Return the [x, y] coordinate for the center point of the cell that contains the specified text.  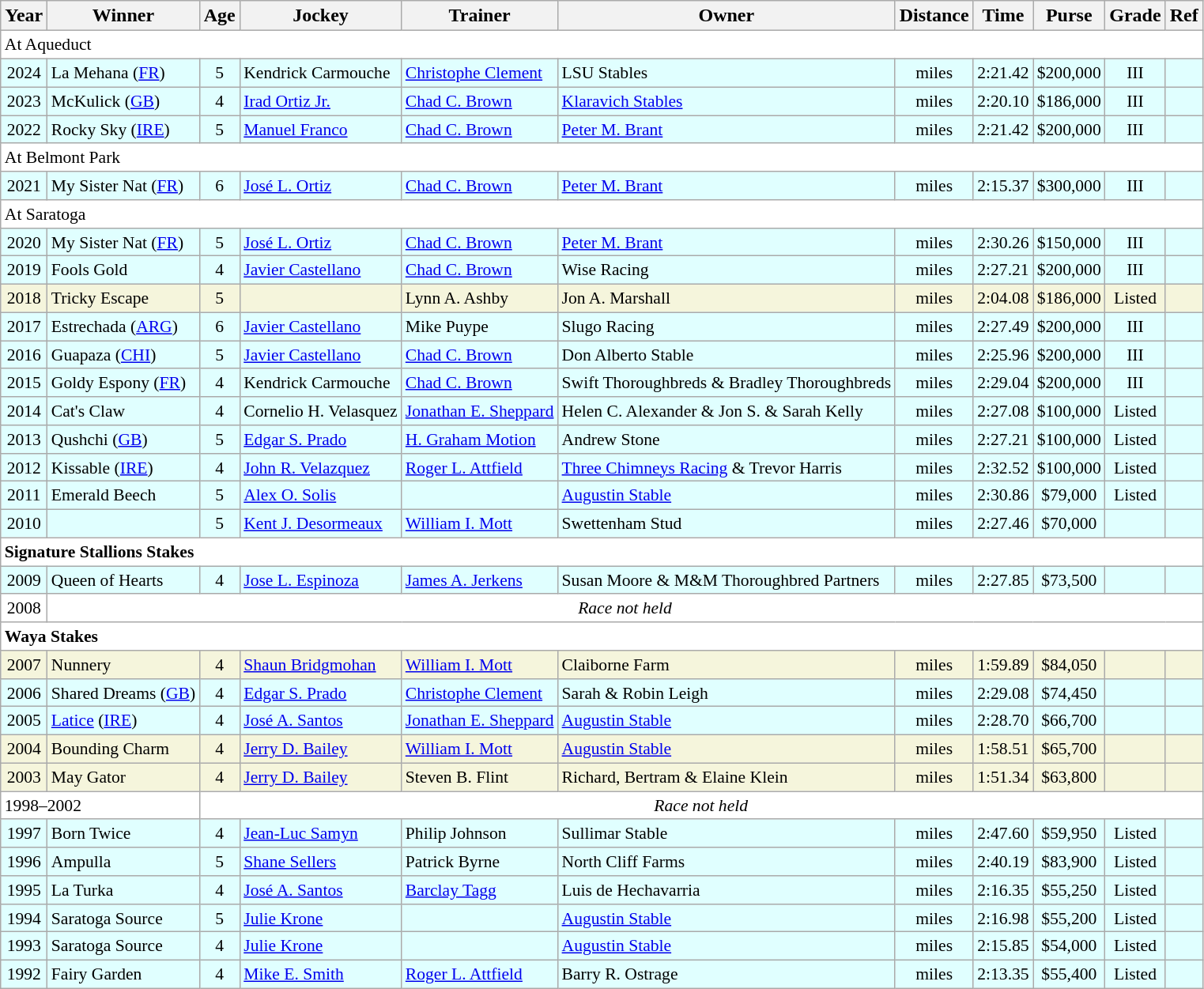
2:47.60 [1002, 833]
1:59.89 [1002, 665]
$70,000 [1069, 523]
1995 [24, 890]
Philip Johnson [480, 833]
Kissable (IRE) [123, 467]
Waya Stakes [602, 636]
2023 [24, 101]
Swettenham Stud [727, 523]
Steven B. Flint [480, 777]
Shared Dreams (GB) [123, 693]
1994 [24, 918]
Mike E. Smith [321, 974]
La Turka [123, 890]
$66,700 [1069, 721]
Manuel Franco [321, 130]
May Gator [123, 777]
2:13.35 [1002, 974]
2:16.35 [1002, 890]
Richard, Bertram & Elaine Klein [727, 777]
Purse [1069, 16]
North Cliff Farms [727, 862]
2014 [24, 411]
2005 [24, 721]
$55,400 [1069, 974]
2:16.98 [1002, 918]
2015 [24, 383]
2:30.86 [1002, 496]
$150,000 [1069, 242]
2:27.85 [1002, 580]
Susan Moore & M&M Thoroughbred Partners [727, 580]
2:25.96 [1002, 355]
McKulick (GB) [123, 101]
Signature Stallions Stakes [602, 552]
$300,000 [1069, 186]
2:04.08 [1002, 298]
2:40.19 [1002, 862]
Klaravich Stables [727, 101]
2:32.52 [1002, 467]
Irad Ortiz Jr. [321, 101]
LSU Stables [727, 73]
Claiborne Farm [727, 665]
$59,950 [1069, 833]
Helen C. Alexander & Jon S. & Sarah Kelly [727, 411]
$84,050 [1069, 665]
2017 [24, 327]
2012 [24, 467]
Trainer [480, 16]
Cat's Claw [123, 411]
Andrew Stone [727, 440]
2:15.85 [1002, 946]
2:27.08 [1002, 411]
Barclay Tagg [480, 890]
2009 [24, 580]
Born Twice [123, 833]
Year [24, 16]
James A. Jerkens [480, 580]
Lynn A. Ashby [480, 298]
2:27.46 [1002, 523]
At Saratoga [602, 214]
Don Alberto Stable [727, 355]
1998–2002 [100, 806]
2004 [24, 749]
Wise Racing [727, 270]
2:28.70 [1002, 721]
2016 [24, 355]
Estrechada (ARG) [123, 327]
2011 [24, 496]
1:51.34 [1002, 777]
2024 [24, 73]
Three Chimneys Racing & Trevor Harris [727, 467]
2008 [24, 608]
Nunnery [123, 665]
At Aqueduct [602, 45]
Jockey [321, 16]
Swift Thoroughbreds & Bradley Thoroughbreds [727, 383]
2019 [24, 270]
2:29.04 [1002, 383]
Goldy Espony (FR) [123, 383]
Queen of Hearts [123, 580]
Bounding Charm [123, 749]
Mike Puype [480, 327]
Slugo Racing [727, 327]
1:58.51 [1002, 749]
2:20.10 [1002, 101]
2010 [24, 523]
Shane Sellers [321, 862]
Sullimar Stable [727, 833]
At Belmont Park [602, 157]
$55,250 [1069, 890]
Kent J. Desormeaux [321, 523]
$65,700 [1069, 749]
Latice (IRE) [123, 721]
Age [220, 16]
1997 [24, 833]
Luis de Hechavarria [727, 890]
Winner [123, 16]
Emerald Beech [123, 496]
2:27.49 [1002, 327]
Rocky Sky (IRE) [123, 130]
Qushchi (GB) [123, 440]
$74,450 [1069, 693]
Grade [1135, 16]
$55,200 [1069, 918]
2018 [24, 298]
1992 [24, 974]
1996 [24, 862]
$54,000 [1069, 946]
$73,500 [1069, 580]
H. Graham Motion [480, 440]
$79,000 [1069, 496]
John R. Velazquez [321, 467]
Owner [727, 16]
$83,900 [1069, 862]
Tricky Escape [123, 298]
2:29.08 [1002, 693]
Jean-Luc Samyn [321, 833]
2:15.37 [1002, 186]
Ampulla [123, 862]
Barry R. Ostrage [727, 974]
Cornelio H. Velasquez [321, 411]
Fairy Garden [123, 974]
Sarah & Robin Leigh [727, 693]
$63,800 [1069, 777]
Ref [1184, 16]
2021 [24, 186]
1993 [24, 946]
Shaun Bridgmohan [321, 665]
Jon A. Marshall [727, 298]
Time [1002, 16]
2:30.26 [1002, 242]
2022 [24, 130]
Distance [934, 16]
2013 [24, 440]
2003 [24, 777]
2020 [24, 242]
Alex O. Solis [321, 496]
2006 [24, 693]
Fools Gold [123, 270]
Jose L. Espinoza [321, 580]
2007 [24, 665]
Guapaza (CHI) [123, 355]
Patrick Byrne [480, 862]
La Mehana (FR) [123, 73]
